Provide the [x, y] coordinate of the cell's center where the given text is located.  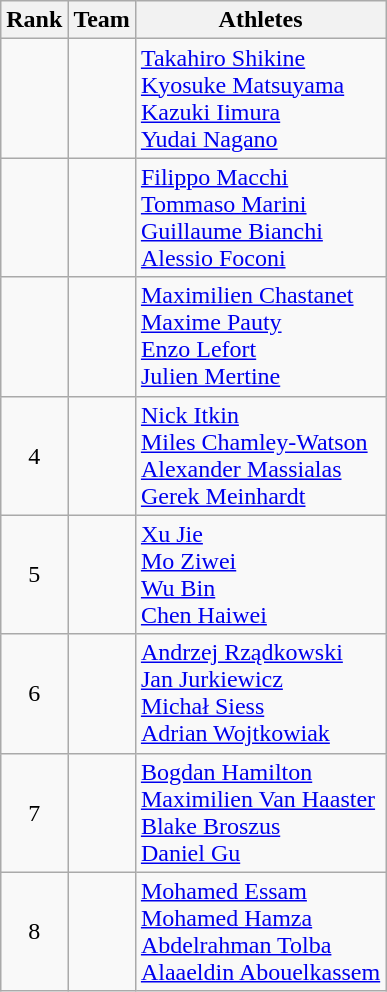
Rank [34, 20]
Andrzej RządkowskiJan JurkiewiczMichał SiessAdrian Wojtkowiak [260, 694]
Takahiro ShikineKyosuke MatsuyamaKazuki IimuraYudai Nagano [260, 98]
Maximilien ChastanetMaxime PautyEnzo LefortJulien Mertine [260, 336]
Nick ItkinMiles Chamley-WatsonAlexander MassialasGerek Meinhardt [260, 456]
6 [34, 694]
5 [34, 574]
Athletes [260, 20]
8 [34, 932]
7 [34, 812]
Bogdan HamiltonMaximilien Van HaasterBlake BroszusDaniel Gu [260, 812]
Xu JieMo ZiweiWu BinChen Haiwei [260, 574]
Team [102, 20]
Filippo MacchiTommaso Marini Guillaume BianchiAlessio Foconi [260, 218]
Mohamed EssamMohamed HamzaAbdelrahman TolbaAlaaeldin Abouelkassem [260, 932]
4 [34, 456]
